Return the (x, y) coordinate for the center point of the cell that contains the specified text.  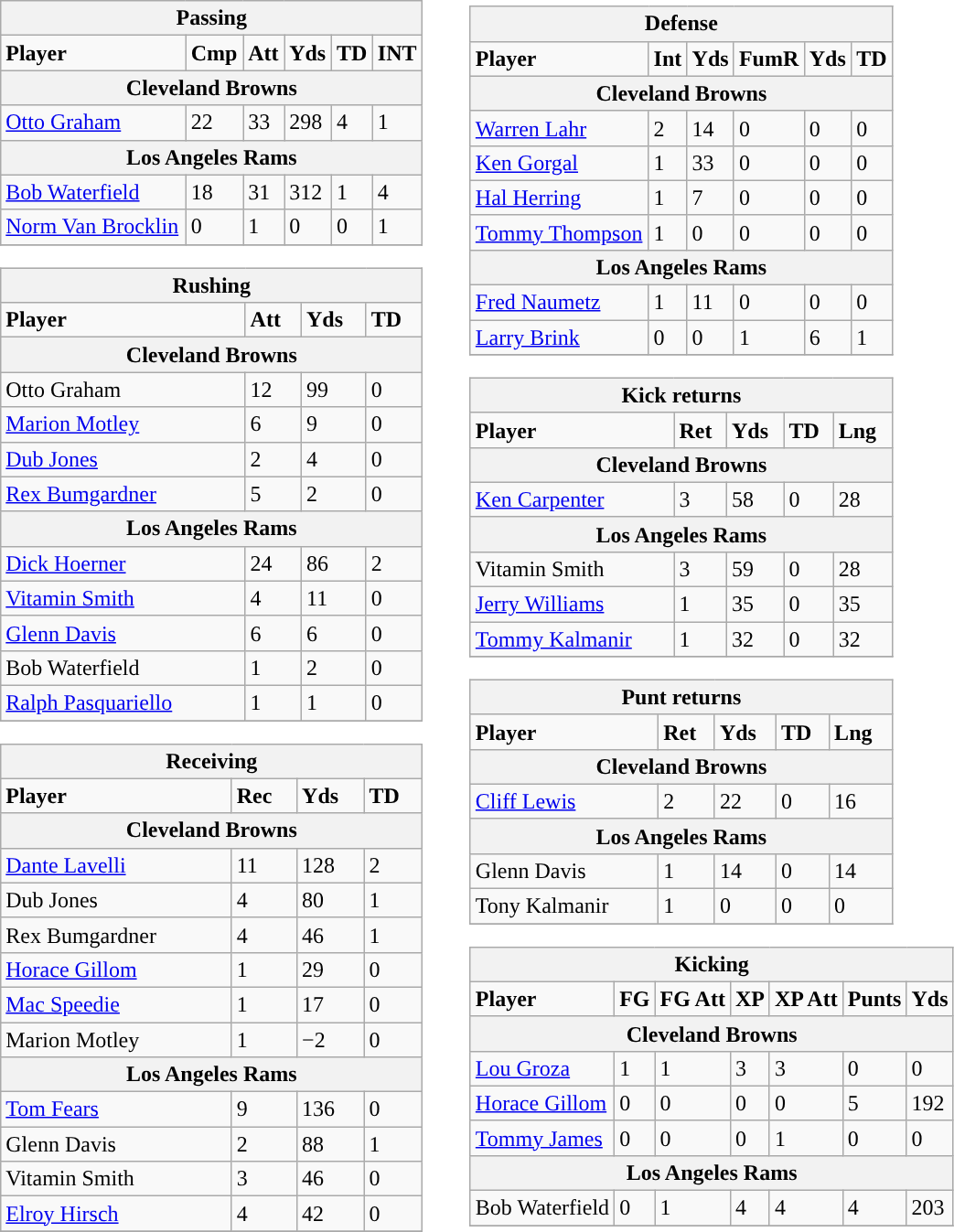
Mac Speedie (116, 1004)
Passing (212, 18)
Kicking (712, 964)
16 (862, 801)
Cmp (214, 53)
Larry Brink (560, 337)
Norm Van Brocklin (93, 227)
−2 (331, 1040)
Punt returns (681, 697)
24 (273, 563)
Rushing (212, 285)
Rec (263, 796)
FG Att (692, 999)
312 (308, 192)
Tommy Thompson (560, 232)
INT (397, 53)
128 (331, 865)
192 (929, 1103)
Ken Gorgal (560, 163)
Defense (681, 24)
203 (929, 1208)
Int (668, 59)
Elroy Hirsch (116, 1214)
88 (331, 1144)
Jerry Williams (573, 605)
Cliff Lewis (563, 801)
Hal Herring (560, 198)
Ken Carpenter (573, 499)
18 (214, 192)
XP Att (806, 999)
298 (308, 123)
Ralph Pasquariello (123, 702)
99 (335, 390)
Tom Fears (116, 1109)
17 (331, 1004)
58 (755, 499)
Kick returns (681, 395)
Dick Hoerner (123, 563)
59 (755, 569)
Warren Lahr (560, 128)
FumR (768, 59)
Punts (874, 999)
Tony Kalmanir (563, 906)
XP (750, 999)
31 (263, 192)
136 (331, 1109)
80 (331, 900)
FG (635, 999)
Dante Lavelli (116, 865)
12 (273, 390)
Receiving (212, 761)
Tommy Kalmanir (573, 639)
86 (335, 563)
29 (331, 970)
Tommy James (541, 1138)
42 (331, 1214)
7 (710, 198)
Fred Naumetz (560, 303)
Lou Groza (541, 1068)
